Return the (X, Y) coordinate for the center point of the cell that contains the specified text.  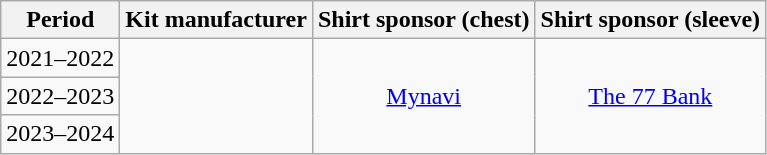
2022–2023 (60, 96)
Shirt sponsor (sleeve) (650, 20)
2023–2024 (60, 134)
Shirt sponsor (chest) (424, 20)
2021–2022 (60, 58)
Mynavi (424, 96)
Period (60, 20)
Kit manufacturer (216, 20)
The 77 Bank (650, 96)
